Return [x, y] of the center of cell containing provided text 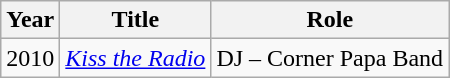
Title [136, 20]
Kiss the Radio [136, 58]
DJ – Corner Papa Band [330, 58]
2010 [30, 58]
Role [330, 20]
Year [30, 20]
